Return (X, Y) of the center of cell containing provided text 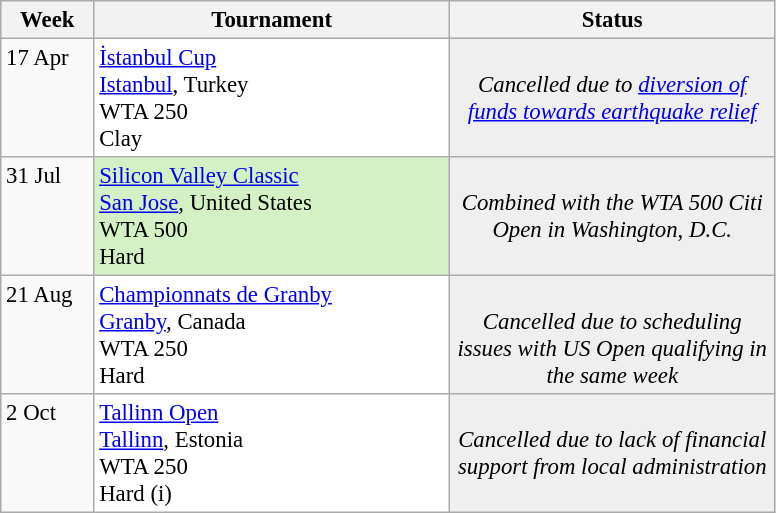
Cancelled due to scheduling issues with US Open qualifying in the same week (612, 336)
2 Oct (48, 454)
Tournament (272, 20)
Cancelled due to lack of financial support from local administration (612, 454)
31 Jul (48, 216)
21 Aug (48, 336)
Championnats de GranbyGranby, CanadaWTA 250Hard (272, 336)
Status (612, 20)
17 Apr (48, 98)
İstanbul CupIstanbul, TurkeyWTA 250Clay (272, 98)
Tallinn OpenTallinn, EstoniaWTA 250Hard (i) (272, 454)
Cancelled due to diversion of funds towards earthquake relief (612, 98)
Combined with the WTA 500 Citi Open in Washington, D.C. (612, 216)
Week (48, 20)
Silicon Valley ClassicSan Jose, United StatesWTA 500Hard (272, 216)
